Output the (x, y) coordinate of the center of the cell containing the given text.  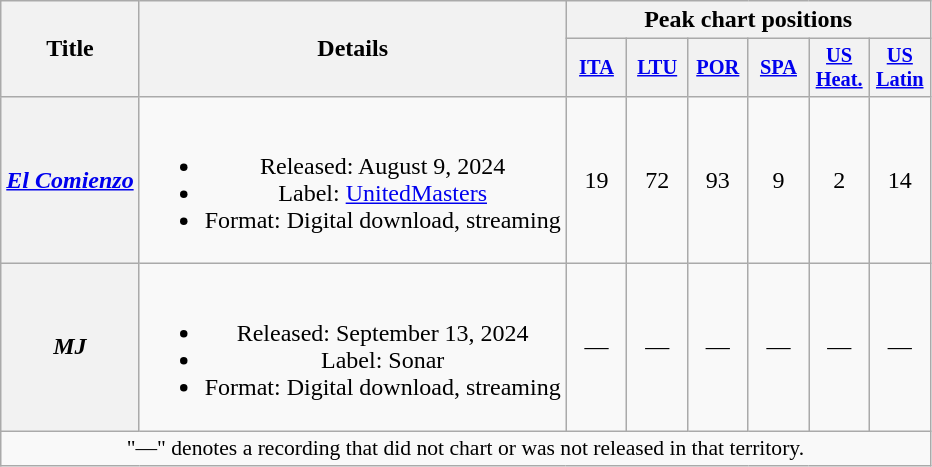
USHeat. (840, 68)
Peak chart positions (748, 20)
LTU (658, 68)
SPA (778, 68)
MJ (70, 348)
93 (718, 180)
19 (596, 180)
14 (900, 180)
Released: September 13, 2024Label: SonarFormat: Digital download, streaming (352, 348)
Title (70, 49)
72 (658, 180)
Details (352, 49)
9 (778, 180)
Released: August 9, 2024Label: UnitedMastersFormat: Digital download, streaming (352, 180)
"—" denotes a recording that did not chart or was not released in that territory. (466, 449)
USLatin (900, 68)
ITA (596, 68)
2 (840, 180)
El Comienzo (70, 180)
POR (718, 68)
